Return the [x, y] coordinate for the center point of the cell that contains the specified text.  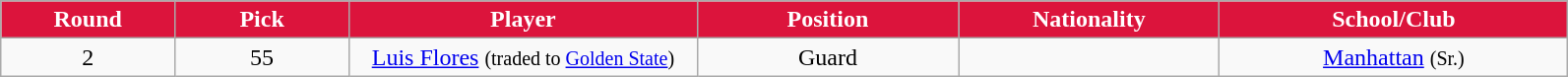
2 [89, 57]
Player [524, 20]
Position [827, 20]
55 [262, 57]
Guard [827, 57]
Luis Flores (traded to Golden State) [524, 57]
Manhattan (Sr.) [1394, 57]
School/Club [1394, 20]
Pick [262, 20]
Round [89, 20]
Nationality [1089, 20]
